From the cell containing the given text, extract its center point as (X, Y) coordinate. 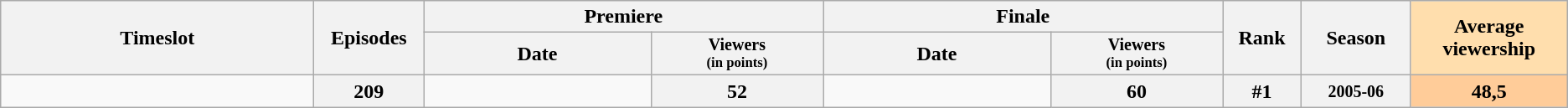
Finale (1024, 17)
52 (737, 91)
48,5 (1489, 91)
Episodes (369, 39)
Average viewership (1489, 39)
60 (1137, 91)
Premiere (623, 17)
#1 (1262, 91)
209 (369, 91)
Timeslot (157, 39)
2005-06 (1355, 91)
Season (1355, 39)
Rank (1262, 39)
